Locate the cell with the specified text and output its [x, y] center coordinate. 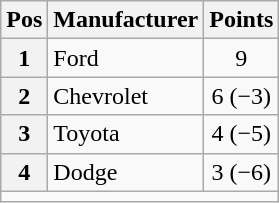
3 (−6) [242, 172]
Chevrolet [126, 96]
4 [24, 172]
4 (−5) [242, 134]
Points [242, 20]
3 [24, 134]
2 [24, 96]
1 [24, 58]
Ford [126, 58]
Dodge [126, 172]
9 [242, 58]
Pos [24, 20]
Manufacturer [126, 20]
6 (−3) [242, 96]
Toyota [126, 134]
